Output the [X, Y] coordinate of the center of the cell containing the given text.  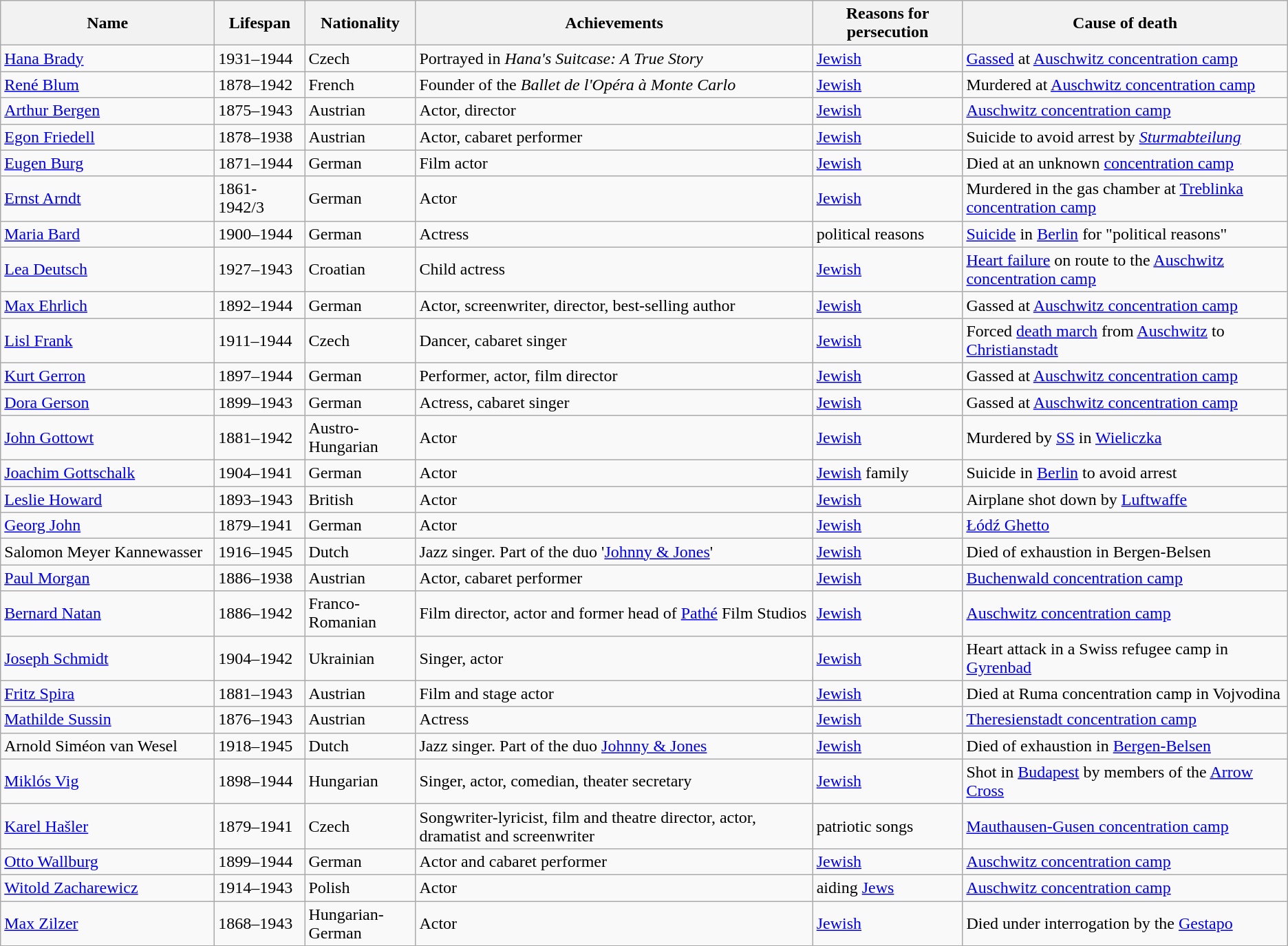
1899–1943 [260, 402]
Arnold Siméon van Wesel [107, 746]
Jazz singer. Part of the duo 'Johnny & Jones' [614, 552]
1886–1938 [260, 578]
1898–1944 [260, 782]
Died under interrogation by the Gestapo [1125, 923]
1914–1943 [260, 888]
Murdered in the gas chamber at Treblinka concentration camp [1125, 198]
1899–1944 [260, 861]
Otto Wallburg [107, 861]
1904–1941 [260, 473]
Suicide to avoid arrest by Sturmabteilung [1125, 137]
aiding Jews [888, 888]
Jewish family [888, 473]
Fritz Spira [107, 694]
Paul Morgan [107, 578]
1881–1942 [260, 438]
Cause of death [1125, 23]
Actress, cabaret singer [614, 402]
Name [107, 23]
Hungarian-German [361, 923]
British [361, 499]
Mauthausen-Gusen concentration camp [1125, 826]
patriotic songs [888, 826]
Airplane shot down by Luftwaffe [1125, 499]
1893–1943 [260, 499]
Salomon Meyer Kannewasser [107, 552]
Łódź Ghetto [1125, 526]
1875–1943 [260, 111]
1878–1942 [260, 85]
Achievements [614, 23]
Maria Bard [107, 234]
Ukrainian [361, 658]
Max Ehrlich [107, 305]
Lea Deutsch [107, 270]
Arthur Bergen [107, 111]
political reasons [888, 234]
Joachim Gottschalk [107, 473]
Dancer, cabaret singer [614, 340]
Leslie Howard [107, 499]
Lifespan [260, 23]
Reasons for persecution [888, 23]
Suicide in Berlin for "political reasons" [1125, 234]
Hungarian [361, 782]
Franco-Romanian [361, 614]
1871–1944 [260, 163]
1904–1942 [260, 658]
René Blum [107, 85]
Died at an unknown concentration camp [1125, 163]
1916–1945 [260, 552]
Founder of the Ballet de l'Opéra à Monte Carlo [614, 85]
Bernard Natan [107, 614]
1911–1944 [260, 340]
Film actor [614, 163]
Dora Gerson [107, 402]
1876–1943 [260, 720]
Heart attack in a Swiss refugee camp in Gyrenbad [1125, 658]
John Gottowt [107, 438]
Actor and cabaret performer [614, 861]
1897–1944 [260, 376]
1892–1944 [260, 305]
Miklós Vig [107, 782]
1927–1943 [260, 270]
Actor, screenwriter, director, best-selling author [614, 305]
Hana Brady [107, 58]
Actor, director [614, 111]
Performer, actor, film director [614, 376]
Buchenwald concentration camp [1125, 578]
Murdered at Auschwitz concentration camp [1125, 85]
Shot in Budapest by members of the Arrow Cross [1125, 782]
1878–1938 [260, 137]
1918–1945 [260, 746]
Karel Hašler [107, 826]
Singer, actor [614, 658]
Ernst Arndt [107, 198]
1931–1944 [260, 58]
Witold Zacharewicz [107, 888]
Film director, actor and former head of Pathé Film Studios [614, 614]
Mathilde Sussin [107, 720]
Egon Friedell [107, 137]
Child actress [614, 270]
Jazz singer. Part of the duo Johnny & Jones [614, 746]
Polish [361, 888]
Nationality [361, 23]
Died at Ruma concentration camp in Vojvodina [1125, 694]
Heart failure on route to the Auschwitz concentration camp [1125, 270]
Joseph Schmidt [107, 658]
1886–1942 [260, 614]
Lisl Frank [107, 340]
Georg John [107, 526]
1881–1943 [260, 694]
Songwriter-lyricist, film and theatre director, actor, dramatist and screenwriter [614, 826]
Croatian [361, 270]
Austro-Hungarian [361, 438]
Forced death march from Auschwitz to Christianstadt [1125, 340]
1868–1943 [260, 923]
Portrayed in Hana's Suitcase: A True Story [614, 58]
Suicide in Berlin to avoid arrest [1125, 473]
Kurt Gerron [107, 376]
Singer, actor, comedian, theater secretary [614, 782]
Murdered by SS in Wieliczka [1125, 438]
French [361, 85]
Theresienstadt concentration camp [1125, 720]
Film and stage actor [614, 694]
1900–1944 [260, 234]
Max Zilzer [107, 923]
Eugen Burg [107, 163]
1861-1942/3 [260, 198]
